Search for the cell housing the specified text and yield its [X, Y] center coordinate. 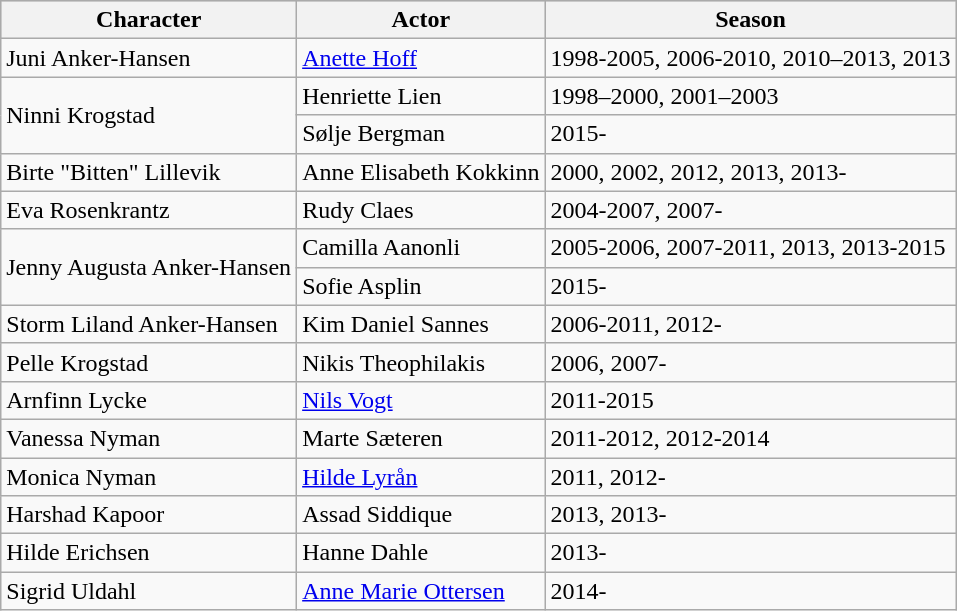
Henriette Lien [421, 96]
Vanessa Nyman [149, 438]
Sølje Bergman [421, 134]
Character [149, 20]
Anne Elisabeth Kokkinn [421, 172]
1998-2005, 2006-2010, 2010–2013, 2013 [750, 58]
2011-2012, 2012-2014 [750, 438]
Nils Vogt [421, 400]
Actor [421, 20]
Hanne Dahle [421, 553]
2013, 2013- [750, 515]
Juni Anker-Hansen [149, 58]
Harshad Kapoor [149, 515]
Monica Nyman [149, 477]
Jenny Augusta Anker-Hansen [149, 267]
Rudy Claes [421, 210]
2006, 2007- [750, 362]
2014- [750, 591]
Storm Liland Anker-Hansen [149, 324]
Ninni Krogstad [149, 115]
Hilde Lyrån [421, 477]
Assad Siddique [421, 515]
Anne Marie Ottersen [421, 591]
Pelle Krogstad [149, 362]
Marte Sæteren [421, 438]
Eva Rosenkrantz [149, 210]
2011-2015 [750, 400]
Anette Hoff [421, 58]
2000, 2002, 2012, 2013, 2013- [750, 172]
Birte "Bitten" Lillevik [149, 172]
Nikis Theophilakis [421, 362]
Sigrid Uldahl [149, 591]
Kim Daniel Sannes [421, 324]
2005-2006, 2007-2011, 2013, 2013-2015 [750, 248]
Camilla Aanonli [421, 248]
2006-2011, 2012- [750, 324]
Hilde Erichsen [149, 553]
Arnfinn Lycke [149, 400]
2004-2007, 2007- [750, 210]
2013- [750, 553]
Sofie Asplin [421, 286]
2011, 2012- [750, 477]
Season [750, 20]
1998–2000, 2001–2003 [750, 96]
